Search for the cell housing the specified text and yield its (X, Y) center coordinate. 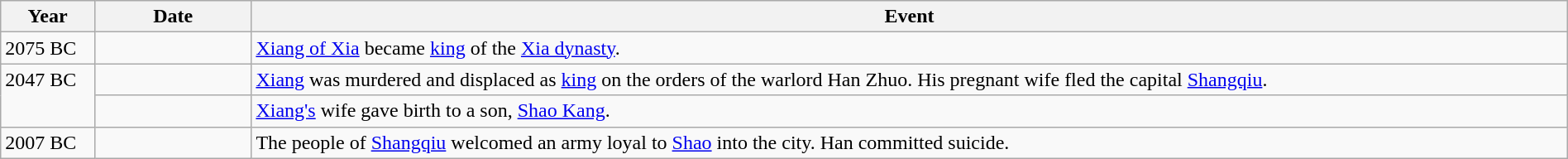
Xiang's wife gave birth to a son, Shao Kang. (910, 111)
2047 BC (48, 95)
The people of Shangqiu welcomed an army loyal to Shao into the city. Han committed suicide. (910, 142)
2075 BC (48, 48)
2007 BC (48, 142)
Year (48, 17)
Xiang was murdered and displaced as king on the orders of the warlord Han Zhuo. His pregnant wife fled the capital Shangqiu. (910, 79)
Date (172, 17)
Event (910, 17)
Xiang of Xia became king of the Xia dynasty. (910, 48)
